Identify which cell holds the provided text, then report its [X, Y] central coordinate. 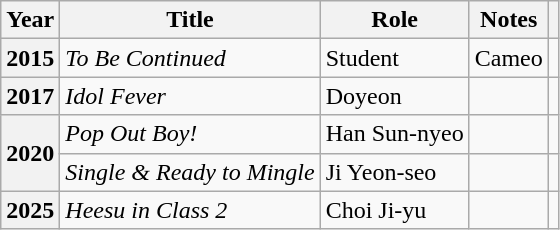
Heesu in Class 2 [190, 210]
Student [394, 58]
Choi Ji-yu [394, 210]
Notes [508, 20]
Pop Out Boy! [190, 134]
Single & Ready to Mingle [190, 172]
Year [30, 20]
Doyeon [394, 96]
Idol Fever [190, 96]
To Be Continued [190, 58]
Role [394, 20]
Title [190, 20]
2017 [30, 96]
2020 [30, 153]
2015 [30, 58]
Cameo [508, 58]
2025 [30, 210]
Ji Yeon-seo [394, 172]
Han Sun-nyeo [394, 134]
